Capture the cell that displays the provided text and extract its [X, Y] central coordinate. 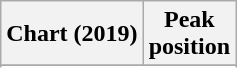
Chart (2019) [72, 34]
Peakposition [189, 34]
